Detect which cell encompasses the target text, then output its [x, y] center coordinate. 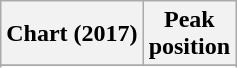
Peakposition [189, 34]
Chart (2017) [72, 34]
